Determine the [x, y] coordinate at the center of the cell enclosing the given text.  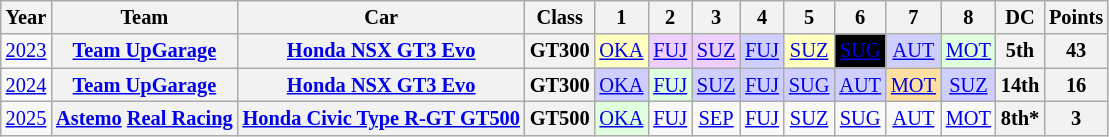
16 [1076, 85]
6 [860, 17]
7 [914, 17]
Year [26, 17]
14th [1020, 85]
Astemo Real Racing [144, 118]
Class [560, 17]
2025 [26, 118]
2024 [26, 85]
5 [809, 17]
2 [670, 17]
4 [762, 17]
5th [1020, 51]
Car [382, 17]
Honda Civic Type R-GT GT500 [382, 118]
SEP [716, 118]
Team [144, 17]
43 [1076, 51]
Points [1076, 17]
8th* [1020, 118]
1 [622, 17]
DC [1020, 17]
2023 [26, 51]
GT500 [560, 118]
8 [968, 17]
